Determine the [X, Y] coordinate at the center of the cell enclosing the given text.  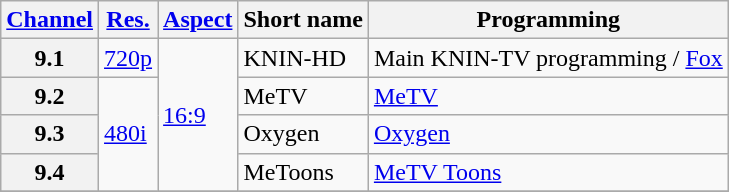
9.4 [50, 172]
Aspect [198, 20]
720p [128, 58]
9.3 [50, 134]
Res. [128, 20]
MeToons [303, 172]
480i [128, 134]
Channel [50, 20]
Programming [548, 20]
Short name [303, 20]
16:9 [198, 115]
Main KNIN-TV programming / Fox [548, 58]
9.1 [50, 58]
KNIN-HD [303, 58]
9.2 [50, 96]
MeTV Toons [548, 172]
